Detect which cell encompasses the target text, then output its (x, y) center coordinate. 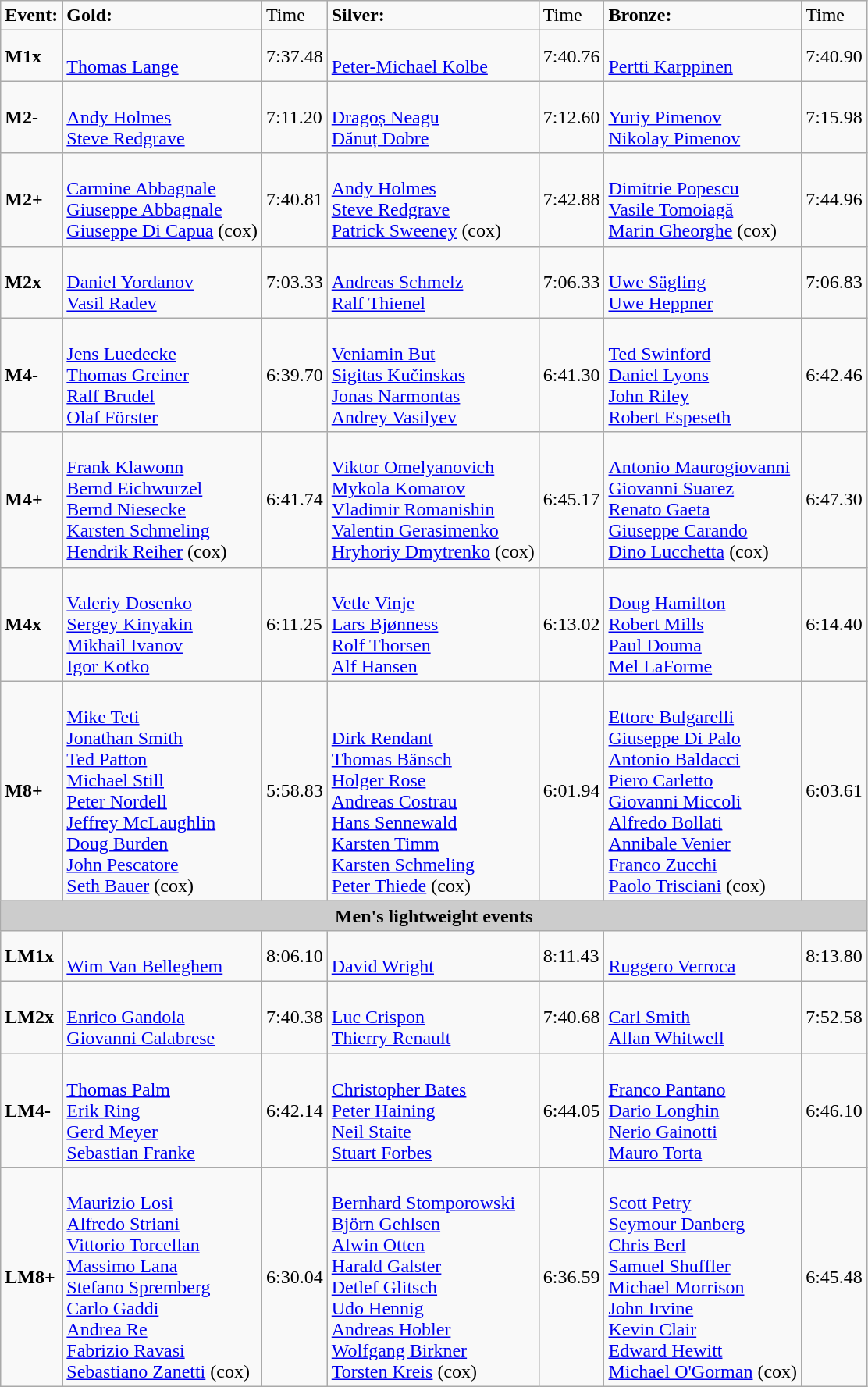
M4- (31, 375)
Men's lightweight events (434, 915)
7:37.48 (294, 56)
Yuriy Pimenov Nikolay Pimenov (703, 117)
6:45.48 (834, 1278)
6:13.02 (571, 624)
6:41.30 (571, 375)
M8+ (31, 790)
Veniamin But Sigitas Kučinskas Jonas Narmontas Andrey Vasilyev (432, 375)
Doug Hamilton Robert Mills Paul Douma Mel LaForme (703, 624)
Enrico Gandola Giovanni Calabrese (162, 1017)
Bernhard Stomporowski Björn Gehlsen Alwin Otten Harald Galster Detlef Glitsch Udo Hennig Andreas Hobler Wolfgang Birkner Torsten Kreis (cox) (432, 1278)
6:30.04 (294, 1278)
Valeriy Dosenko Sergey Kinyakin Mikhail Ivanov Igor Kotko (162, 624)
Frank Klawonn Bernd Eichwurzel Bernd Niesecke Karsten Schmeling Hendrik Reiher (cox) (162, 500)
7:40.38 (294, 1017)
6:46.10 (834, 1110)
6:45.17 (571, 500)
Thomas Lange (162, 56)
7:52.58 (834, 1017)
LM2x (31, 1017)
LM1x (31, 956)
Christopher Bates Peter Haining Neil Staite Stuart Forbes (432, 1110)
6:11.25 (294, 624)
7:42.88 (571, 200)
7:40.90 (834, 56)
7:15.98 (834, 117)
8:06.10 (294, 956)
Jens Luedecke Thomas Greiner Ralf Brudel Olaf Förster (162, 375)
Carl Smith Allan Whitwell (703, 1017)
M2+ (31, 200)
Event: (31, 16)
Daniel Yordanov Vasil Radev (162, 282)
LM4- (31, 1110)
7:03.33 (294, 282)
Peter-Michael Kolbe (432, 56)
6:03.61 (834, 790)
Vetle Vinje Lars Bjønness Rolf Thorsen Alf Hansen (432, 624)
6:36.59 (571, 1278)
7:40.81 (294, 200)
Luc Crispon Thierry Renault (432, 1017)
Maurizio Losi Alfredo Striani Vittorio Torcellan Massimo Lana Stefano Spremberg Carlo Gaddi Andrea Re Fabrizio Ravasi Sebastiano Zanetti (cox) (162, 1278)
6:42.46 (834, 375)
Mike Teti Jonathan Smith Ted Patton Michael Still Peter Nordell Jeffrey McLaughlin Doug Burden John Pescatore Seth Bauer (cox) (162, 790)
6:47.30 (834, 500)
7:11.20 (294, 117)
Silver: (432, 16)
6:42.14 (294, 1110)
5:58.83 (294, 790)
Dimitrie Popescu Vasile Tomoiagă Marin Gheorghe (cox) (703, 200)
Andy Holmes Steve Redgrave Patrick Sweeney (cox) (432, 200)
M2- (31, 117)
Viktor Omelyanovich Mykola Komarov Vladimir Romanishin Valentin Gerasimenko Hryhoriy Dmytrenko (cox) (432, 500)
Uwe Sägling Uwe Heppner (703, 282)
M1x (31, 56)
Andreas Schmelz Ralf Thienel (432, 282)
7:12.60 (571, 117)
Bronze: (703, 16)
Thomas Palm Erik Ring Gerd Meyer Sebastian Franke (162, 1110)
7:40.68 (571, 1017)
6:41.74 (294, 500)
Ted Swinford Daniel Lyons John Riley Robert Espeseth (703, 375)
6:14.40 (834, 624)
8:11.43 (571, 956)
David Wright (432, 956)
Andy Holmes Steve Redgrave (162, 117)
Dirk Rendant Thomas Bänsch Holger Rose Andreas Costrau Hans Sennewald Karsten Timm Karsten Schmeling Peter Thiede (cox) (432, 790)
6:01.94 (571, 790)
7:06.83 (834, 282)
Franco Pantano Dario Longhin Nerio Gainotti Mauro Torta (703, 1110)
LM8+ (31, 1278)
M4x (31, 624)
6:44.05 (571, 1110)
6:39.70 (294, 375)
7:44.96 (834, 200)
7:40.76 (571, 56)
Scott Petry Seymour Danberg Chris Berl Samuel Shuffler Michael Morrison John Irvine Kevin Clair Edward Hewitt Michael O'Gorman (cox) (703, 1278)
7:06.33 (571, 282)
M4+ (31, 500)
8:13.80 (834, 956)
Dragoș Neagu Dănuț Dobre (432, 117)
Antonio Maurogiovanni Giovanni Suarez Renato Gaeta Giuseppe Carando Dino Lucchetta (cox) (703, 500)
Pertti Karppinen (703, 56)
Gold: (162, 16)
Wim Van Belleghem (162, 956)
Ruggero Verroca (703, 956)
Carmine Abbagnale Giuseppe Abbagnale Giuseppe Di Capua (cox) (162, 200)
M2x (31, 282)
